From the cell containing the given text, extract its center point as [X, Y] coordinate. 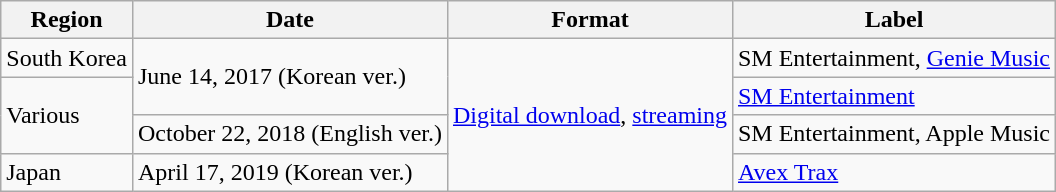
Various [67, 115]
Avex Trax [894, 172]
SM Entertainment [894, 96]
Label [894, 20]
April 17, 2019 (Korean ver.) [290, 172]
SM Entertainment, Genie Music [894, 58]
Date [290, 20]
June 14, 2017 (Korean ver.) [290, 77]
Digital download, streaming [590, 115]
South Korea [67, 58]
Japan [67, 172]
Format [590, 20]
October 22, 2018 (English ver.) [290, 134]
SM Entertainment, Apple Music [894, 134]
Region [67, 20]
